Find where the given text appears and provide that cell's center as (X, Y) coordinate. 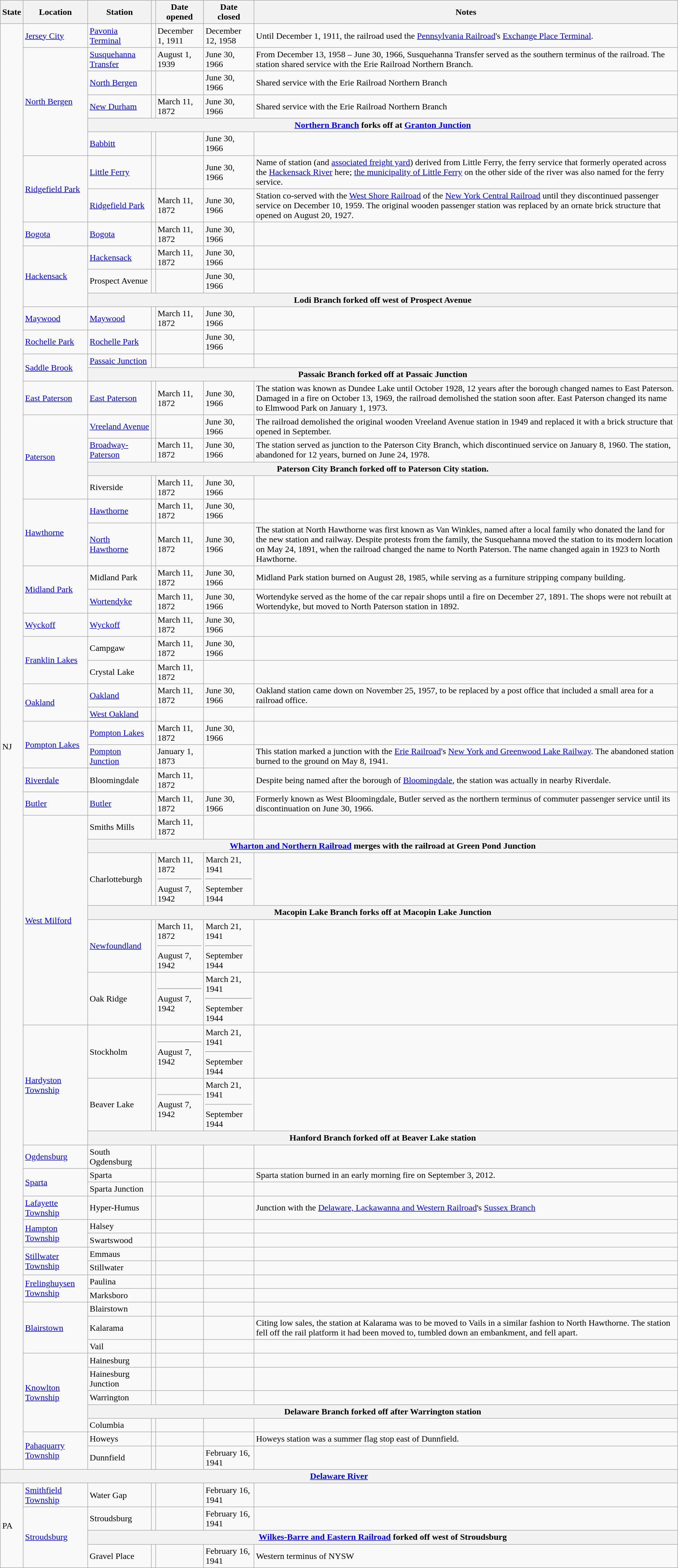
Oakland station came down on November 25, 1957, to be replaced by a post office that included a small area for a railroad office. (466, 695)
Riverside (120, 488)
Location (55, 12)
Water Gap (120, 1495)
The railroad demolished the original wooden Vreeland Avenue station in 1949 and replaced it with a brick structure that opened in September. (466, 427)
Howeys (120, 1439)
State (12, 12)
Notes (466, 12)
Smiths Mills (120, 827)
Charlotteburgh (120, 879)
West Oakland (120, 714)
Swartswood (120, 1240)
Gravel Place (120, 1556)
Delaware Branch forked off after Warrington station (382, 1412)
Crystal Lake (120, 672)
Paterson (55, 457)
Wharton and Northern Railroad merges with the railroad at Green Pond Junction (382, 846)
Western terminus of NYSW (466, 1556)
Smithfield Township (55, 1495)
South Ogdensburg (120, 1156)
Hainesburg (120, 1360)
Newfoundland (120, 946)
Riverdale (55, 780)
Until December 1, 1911, the railroad used the Pennsylvania Railroad's Exchange Place Terminal. (466, 35)
Hyper-Humus (120, 1208)
Broadway-Paterson (120, 450)
Stillwater (120, 1268)
Campgaw (120, 648)
Susquehanna Transfer (120, 59)
Marksboro (120, 1295)
Dunnfield (120, 1458)
Kalarama (120, 1328)
Sparta Junction (120, 1189)
Hanford Branch forked off at Beaver Lake station (382, 1138)
Vreeland Avenue (120, 427)
Passaic Junction (120, 361)
Prospect Avenue (120, 281)
Frelinghuysen Township (55, 1288)
Pahaquarry Township (55, 1451)
January 1, 1873 (180, 756)
Macopin Lake Branch forks off at Macopin Lake Junction (382, 912)
Passaic Branch forked off at Passaic Junction (382, 375)
Oak Ridge (120, 999)
Wortendyke (120, 601)
Paulina (120, 1281)
Lafayette Township (55, 1208)
Lodi Branch forked off west of Prospect Avenue (382, 300)
Northern Branch forks off at Granton Junction (382, 125)
Beaver Lake (120, 1104)
December 1, 1911 (180, 35)
Little Ferry (120, 172)
Pavonia Terminal (120, 35)
Junction with the Delaware, Lackawanna and Western Railroad's Sussex Branch (466, 1208)
Saddle Brook (55, 368)
Franklin Lakes (55, 660)
Howeys station was a summer flag stop east of Dunnfield. (466, 1439)
December 12, 1958 (229, 35)
Columbia (120, 1425)
West Milford (55, 920)
Pompton Junction (120, 756)
August 1, 1939 (180, 59)
Formerly known as West Bloomingdale, Butler served as the northern terminus of commuter passenger service until its discontinuation on June 30, 1966. (466, 803)
NJ (12, 747)
Despite being named after the borough of Bloomingdale, the station was actually in nearby Riverdale. (466, 780)
Stillwater Township (55, 1261)
Knowlton Township (55, 1392)
Emmaus (120, 1254)
Hardyston Township (55, 1085)
Bloomingdale (120, 780)
Dateclosed (229, 12)
Jersey City (55, 35)
North Hawthorne (120, 544)
Halsey (120, 1226)
Hainesburg Junction (120, 1379)
Dateopened (180, 12)
Station (120, 12)
Delaware River (339, 1476)
Midland Park station burned on August 28, 1985, while serving as a furniture stripping company building. (466, 577)
Hampton Township (55, 1233)
Wilkes-Barre and Eastern Railroad forked off west of Stroudsburg (382, 1537)
Babbitt (120, 143)
Warrington (120, 1397)
New Durham (120, 106)
Paterson City Branch forked off to Paterson City station. (382, 469)
Vail (120, 1346)
Stockholm (120, 1051)
PA (12, 1526)
Sparta station burned in an early morning fire on September 3, 2012. (466, 1175)
Ogdensburg (55, 1156)
